Locate the cell with the specified text and output its [x, y] center coordinate. 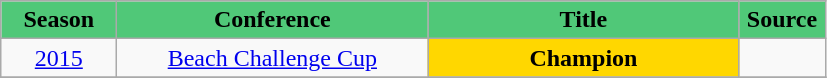
2015 [59, 58]
Beach Challenge Cup [272, 58]
Conference [272, 20]
Title [584, 20]
Season [59, 20]
Champion [584, 58]
Source [782, 20]
